Search for the cell housing the specified text and yield its (x, y) center coordinate. 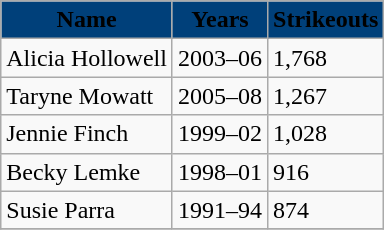
1,028 (326, 134)
1999–02 (220, 134)
916 (326, 172)
Years (220, 20)
2003–06 (220, 58)
Becky Lemke (87, 172)
Susie Parra (87, 210)
Name (87, 20)
Jennie Finch (87, 134)
2005–08 (220, 96)
Alicia Hollowell (87, 58)
Taryne Mowatt (87, 96)
Strikeouts (326, 20)
1,768 (326, 58)
1,267 (326, 96)
1991–94 (220, 210)
874 (326, 210)
1998–01 (220, 172)
